For the text-containing cell, return its midpoint in (X, Y) coordinate format. 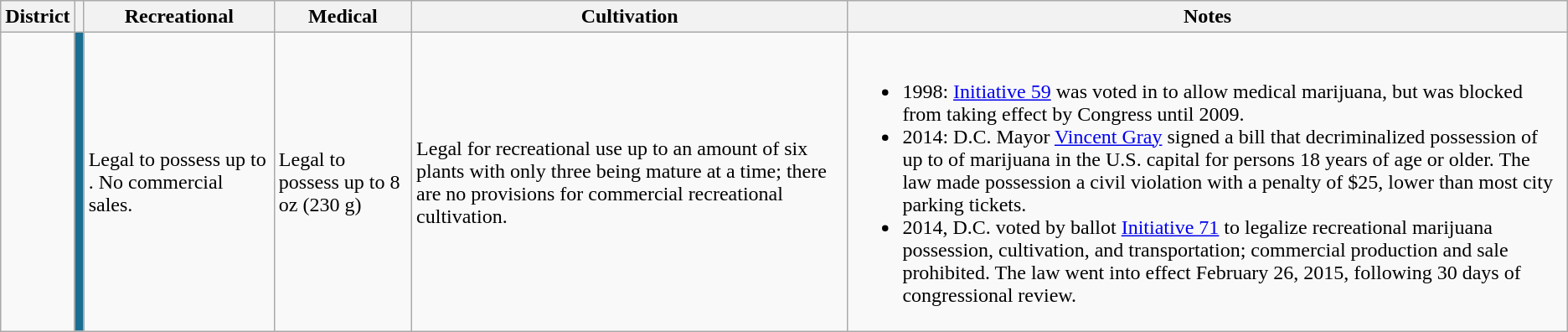
Medical (343, 17)
Legal to possess up to . No commercial sales. (179, 182)
Cultivation (630, 17)
Notes (1208, 17)
District (38, 17)
Recreational (179, 17)
Legal to possess up to 8 oz (230 g) (343, 182)
